Extract the [X, Y] coordinate from the center of the cell holding the provided text.  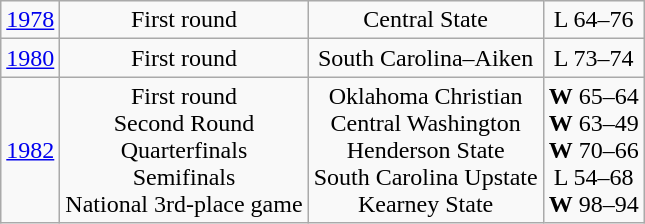
Oklahoma ChristianCentral WashingtonHenderson StateSouth Carolina UpstateKearney State [426, 150]
L 64–76 [594, 20]
Central State [426, 20]
L 73–74 [594, 58]
1980 [30, 58]
1978 [30, 20]
1982 [30, 150]
South Carolina–Aiken [426, 58]
W 65–64W 63–49W 70–66L 54–68W 98–94 [594, 150]
First roundSecond RoundQuarterfinalsSemifinalsNational 3rd-place game [184, 150]
